Locate the cell with the specified text and output its (X, Y) center coordinate. 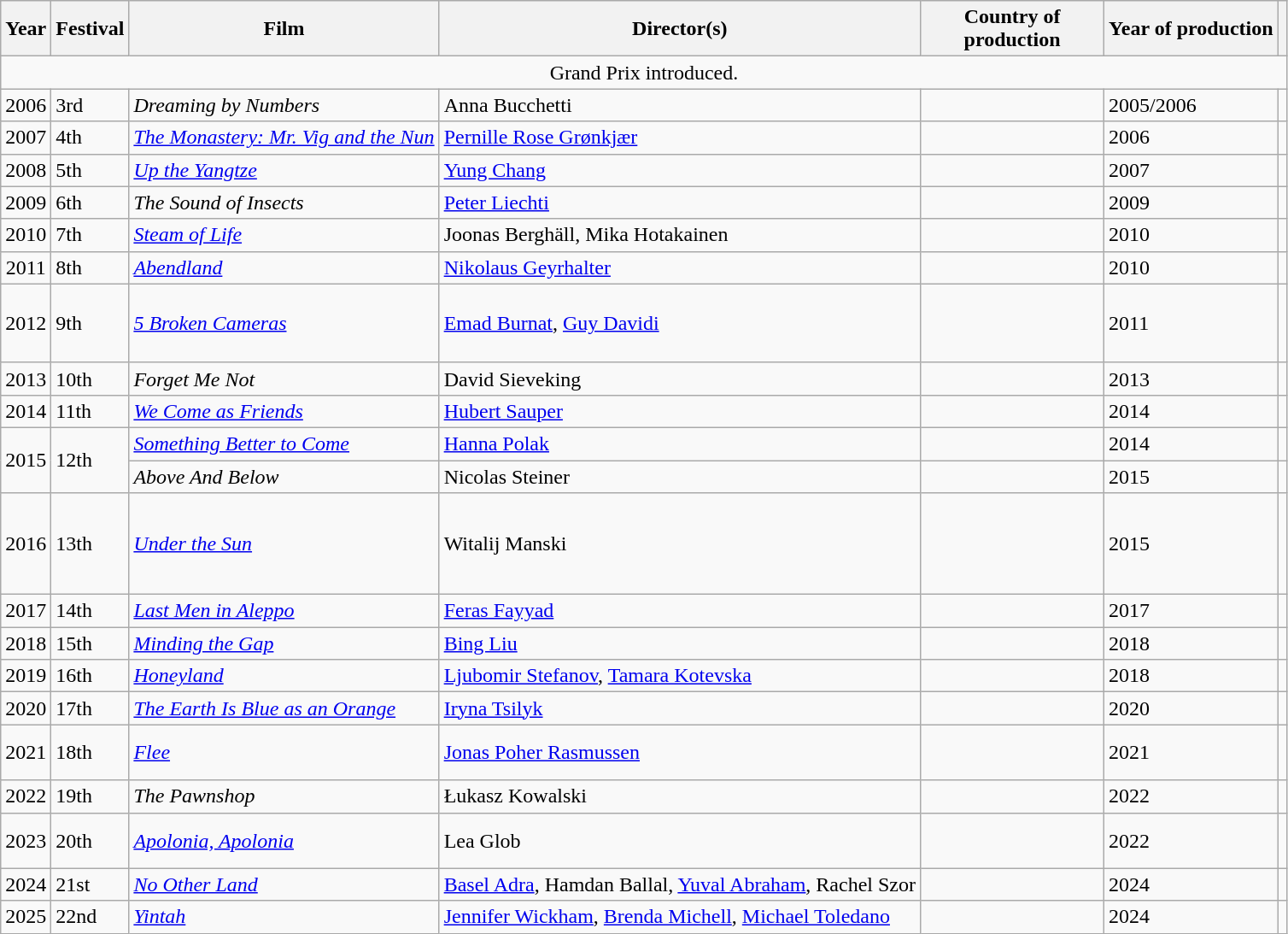
15th (91, 643)
Honeyland (284, 676)
Ljubomir Stefanov, Tamara Kotevska (680, 676)
Forget Me Not (284, 379)
Iryna Tsilyk (680, 708)
Minding the Gap (284, 643)
Jonas Poher Rasmussen (680, 752)
The Pawnshop (284, 796)
8th (91, 267)
Lea Glob (680, 841)
Year of production (1191, 29)
Film (284, 29)
Bing Liu (680, 643)
5 Broken Cameras (284, 323)
Nicolas Steiner (680, 476)
11th (91, 411)
20th (91, 841)
2025 (26, 917)
14th (91, 611)
6th (91, 203)
Basel Adra, Hamdan Ballal, Yuval Abraham, Rachel Szor (680, 884)
Dreaming by Numbers (284, 105)
Director(s) (680, 29)
Joonas Berghäll, Mika Hotakainen (680, 235)
5th (91, 170)
13th (91, 543)
Last Men in Aleppo (284, 611)
Łukasz Kowalski (680, 796)
2023 (26, 841)
10th (91, 379)
Feras Fayyad (680, 611)
The Monastery: Mr. Vig and the Nun (284, 138)
Under the Sun (284, 543)
The Sound of Insects (284, 203)
Country of production (1013, 29)
Nikolaus Geyrhalter (680, 267)
Year (26, 29)
16th (91, 676)
17th (91, 708)
Pernille Rose Grønkjær (680, 138)
4th (91, 138)
7th (91, 235)
2008 (26, 170)
2016 (26, 543)
21st (91, 884)
2012 (26, 323)
Emad Burnat, Guy Davidi (680, 323)
Hanna Polak (680, 444)
Peter Liechti (680, 203)
Abendland (284, 267)
2005/2006 (1191, 105)
Flee (284, 752)
The Earth Is Blue as an Orange (284, 708)
Anna Bucchetti (680, 105)
12th (91, 460)
Jennifer Wickham, Brenda Michell, Michael Toledano (680, 917)
Witalij Manski (680, 543)
22nd (91, 917)
3rd (91, 105)
Grand Prix introduced. (644, 73)
Above And Below (284, 476)
Festival (91, 29)
We Come as Friends (284, 411)
9th (91, 323)
Apolonia, Apolonia (284, 841)
No Other Land (284, 884)
David Sieveking (680, 379)
Yintah (284, 917)
Up the Yangtze (284, 170)
2019 (26, 676)
Yung Chang (680, 170)
Hubert Sauper (680, 411)
18th (91, 752)
19th (91, 796)
Something Better to Come (284, 444)
Steam of Life (284, 235)
